Return the (X, Y) coordinate for the center point of the cell that contains the specified text.  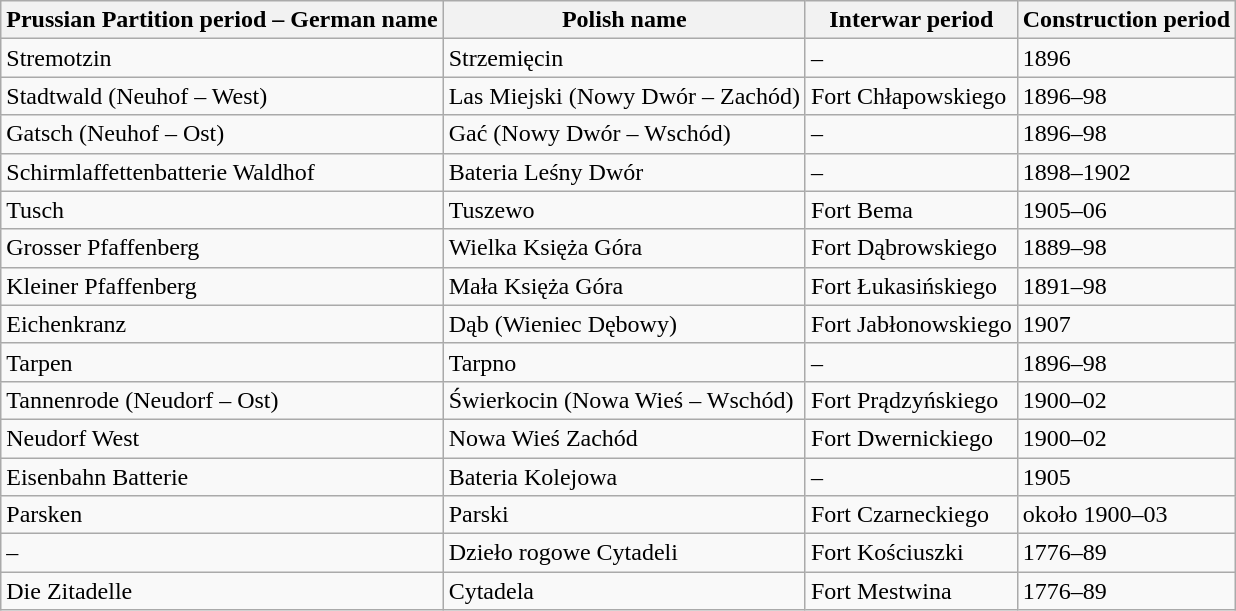
1905–06 (1126, 210)
Świerkocin (Nowa Wieś – Wschód) (624, 400)
Tarpno (624, 362)
Stadtwald (Neuhof – West) (222, 96)
Fort Łukasińskiego (911, 286)
Schirmlaffettenbatterie Waldhof (222, 172)
około 1900–03 (1126, 515)
Prussian Partition period – German name (222, 20)
Eisenbahn Batterie (222, 477)
Mała Księża Góra (624, 286)
Nowa Wieś Zachód (624, 438)
1907 (1126, 324)
Gatsch (Neuhof – Ost) (222, 134)
Bateria Kolejowa (624, 477)
Tarpen (222, 362)
Gać (Nowy Dwór – Wschód) (624, 134)
Eichenkranz (222, 324)
1896 (1126, 58)
1905 (1126, 477)
1889–98 (1126, 248)
Bateria Leśny Dwór (624, 172)
Fort Bema (911, 210)
Cytadela (624, 591)
Fort Czarneckiego (911, 515)
Polish name (624, 20)
Tannenrode (Neudorf – Ost) (222, 400)
Interwar period (911, 20)
Parsken (222, 515)
Fort Chłapowskiego (911, 96)
Grosser Pfaffenberg (222, 248)
Fort Jabłonowskiego (911, 324)
Las Miejski (Nowy Dwór – Zachód) (624, 96)
Stremotzin (222, 58)
Die Zitadelle (222, 591)
Tusch (222, 210)
Kleiner Pfaffenberg (222, 286)
Fort Dąbrowskiego (911, 248)
Construction period (1126, 20)
Dąb (Wieniec Dębowy) (624, 324)
Fort Kościuszki (911, 553)
Fort Mestwina (911, 591)
Strzemięcin (624, 58)
Dzieło rogowe Cytadeli (624, 553)
1898–1902 (1126, 172)
Fort Dwernickiego (911, 438)
Fort Prądzyńskiego (911, 400)
Neudorf West (222, 438)
Tuszewo (624, 210)
Wielka Księża Góra (624, 248)
Parski (624, 515)
1891–98 (1126, 286)
